Pinpoint the cell where the given text exists, returning its (X, Y) midpoint coordinate. 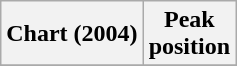
Chart (2004) (72, 34)
Peakposition (189, 34)
